Find where the given text appears and provide that cell's center as (X, Y) coordinate. 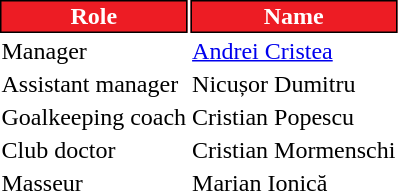
Role (94, 16)
Cristian Popescu (294, 117)
Manager (94, 51)
Club doctor (94, 150)
Goalkeeping coach (94, 117)
Assistant manager (94, 84)
Name (294, 16)
Nicușor Dumitru (294, 84)
Cristian Mormenschi (294, 150)
Andrei Cristea (294, 51)
